Return [x, y] of the center of cell containing provided text 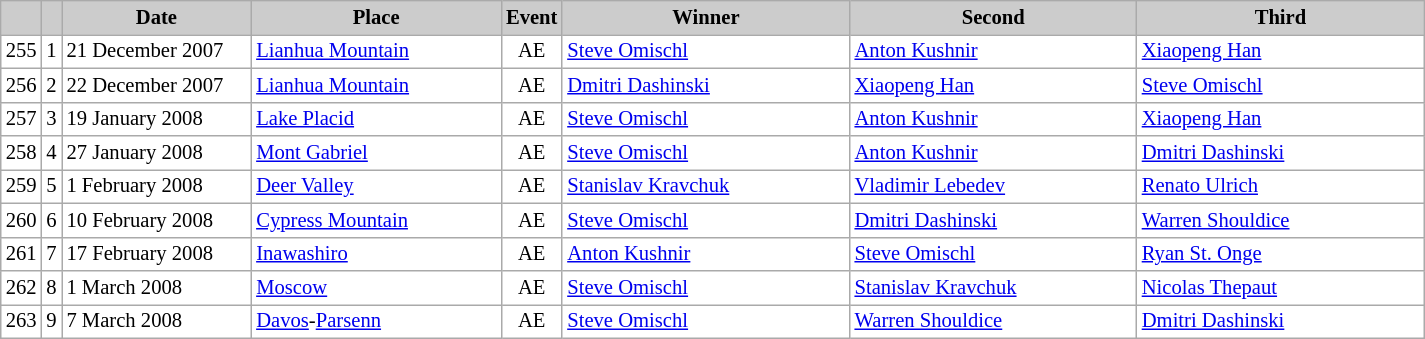
258 [22, 153]
1 [51, 51]
Davos-Parsenn [376, 321]
Event [532, 17]
7 March 2008 [157, 321]
259 [22, 186]
3 [51, 119]
1 February 2008 [157, 186]
27 January 2008 [157, 153]
Date [157, 17]
1 March 2008 [157, 287]
10 February 2008 [157, 220]
256 [22, 85]
22 December 2007 [157, 85]
Nicolas Thepaut [1280, 287]
5 [51, 186]
Place [376, 17]
17 February 2008 [157, 254]
2 [51, 85]
Inawashiro [376, 254]
Renato Ulrich [1280, 186]
257 [22, 119]
4 [51, 153]
263 [22, 321]
Deer Valley [376, 186]
Ryan St. Onge [1280, 254]
8 [51, 287]
Cypress Mountain [376, 220]
262 [22, 287]
260 [22, 220]
19 January 2008 [157, 119]
9 [51, 321]
Second [994, 17]
255 [22, 51]
7 [51, 254]
Winner [706, 17]
Moscow [376, 287]
Mont Gabriel [376, 153]
Third [1280, 17]
6 [51, 220]
21 December 2007 [157, 51]
Vladimir Lebedev [994, 186]
261 [22, 254]
Lake Placid [376, 119]
